Return [X, Y] of the center of cell containing provided text 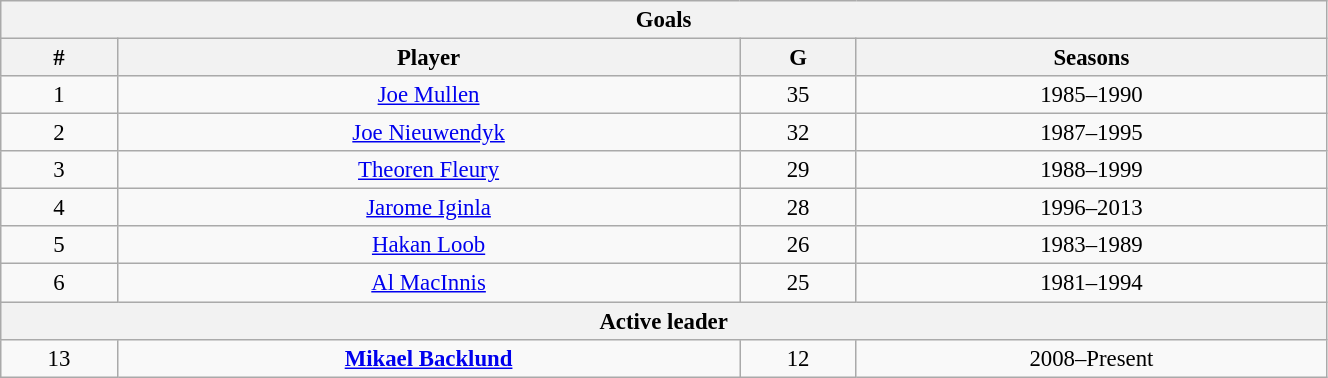
Seasons [1091, 58]
1996–2013 [1091, 208]
Mikael Backlund [428, 358]
28 [798, 208]
Player [428, 58]
Jarome Iginla [428, 208]
Goals [664, 20]
6 [60, 283]
1987–1995 [1091, 133]
5 [60, 245]
35 [798, 95]
1983–1989 [1091, 245]
1988–1999 [1091, 170]
3 [60, 170]
G [798, 58]
4 [60, 208]
26 [798, 245]
Joe Nieuwendyk [428, 133]
12 [798, 358]
Active leader [664, 321]
1 [60, 95]
25 [798, 283]
Joe Mullen [428, 95]
Hakan Loob [428, 245]
2 [60, 133]
2008–Present [1091, 358]
32 [798, 133]
Al MacInnis [428, 283]
1981–1994 [1091, 283]
29 [798, 170]
1985–1990 [1091, 95]
13 [60, 358]
# [60, 58]
Theoren Fleury [428, 170]
